Detect which cell encompasses the target text, then output its [x, y] center coordinate. 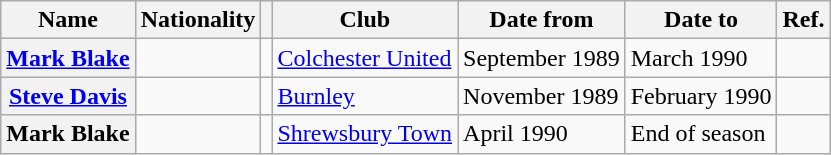
November 1989 [542, 96]
Name [68, 20]
September 1989 [542, 58]
Nationality [198, 20]
February 1990 [701, 96]
Ref. [804, 20]
April 1990 [542, 134]
Club [365, 20]
Colchester United [365, 58]
Date from [542, 20]
Burnley [365, 96]
Steve Davis [68, 96]
March 1990 [701, 58]
Shrewsbury Town [365, 134]
Date to [701, 20]
End of season [701, 134]
